Capture the cell that displays the provided text and extract its [x, y] central coordinate. 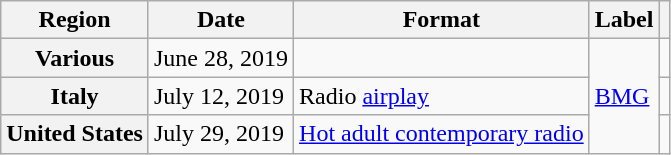
Hot adult contemporary radio [442, 134]
BMG [624, 96]
July 29, 2019 [220, 134]
July 12, 2019 [220, 96]
Italy [75, 96]
June 28, 2019 [220, 58]
Format [442, 20]
Date [220, 20]
Region [75, 20]
Radio airplay [442, 96]
Label [624, 20]
Various [75, 58]
United States [75, 134]
